Return the [x, y] coordinate for the center point of the cell that contains the specified text.  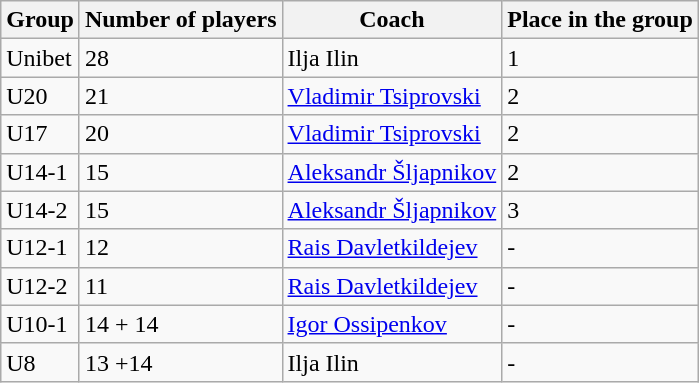
Group [40, 20]
U8 [40, 362]
Unibet [40, 58]
28 [180, 58]
Place in the group [600, 20]
21 [180, 96]
20 [180, 134]
12 [180, 248]
U17 [40, 134]
Coach [392, 20]
13 +14 [180, 362]
U14-2 [40, 210]
U20 [40, 96]
U12-2 [40, 286]
U10-1 [40, 324]
U12-1 [40, 248]
14 + 14 [180, 324]
1 [600, 58]
U14-1 [40, 172]
Igor Ossipenkov [392, 324]
11 [180, 286]
Number of players [180, 20]
3 [600, 210]
